Search for the cell housing the specified text and yield its (x, y) center coordinate. 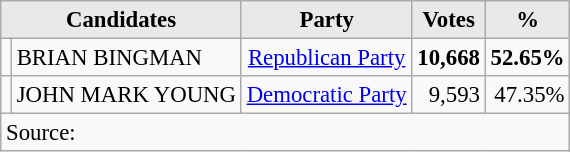
Source: (286, 133)
BRIAN BINGMAN (126, 58)
Votes (448, 20)
9,593 (448, 95)
JOHN MARK YOUNG (126, 95)
Party (326, 20)
47.35% (528, 95)
52.65% (528, 58)
Candidates (122, 20)
Republican Party (326, 58)
Democratic Party (326, 95)
10,668 (448, 58)
% (528, 20)
